Identify which cell holds the provided text, then report its [X, Y] central coordinate. 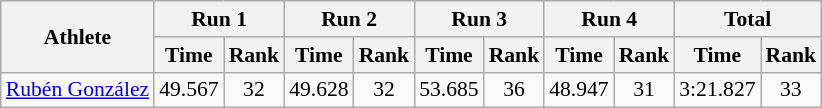
53.685 [448, 90]
49.567 [188, 90]
33 [792, 90]
Rubén González [78, 90]
Athlete [78, 36]
Run 4 [609, 19]
Total [748, 19]
36 [514, 90]
Run 2 [349, 19]
48.947 [578, 90]
Run 1 [219, 19]
Run 3 [479, 19]
3:21.827 [717, 90]
31 [644, 90]
49.628 [318, 90]
